Search for the cell housing the specified text and yield its (X, Y) center coordinate. 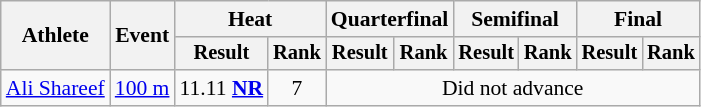
7 (297, 88)
100 m (142, 88)
Semifinal (514, 19)
Event (142, 36)
Did not advance (513, 88)
Ali Shareef (56, 88)
11.11 NR (221, 88)
Heat (250, 19)
Final (638, 19)
Athlete (56, 36)
Quarterfinal (390, 19)
